Provide the [X, Y] coordinate of the cell's center where the given text is located.  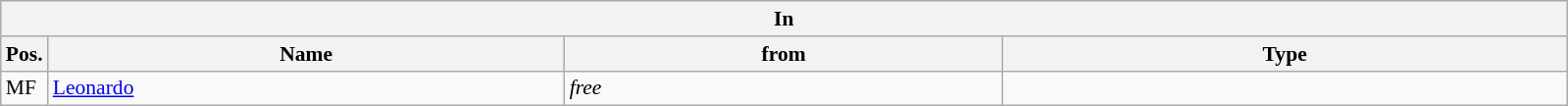
Type [1285, 54]
Pos. [25, 54]
from [784, 54]
Leonardo [306, 88]
free [784, 88]
MF [25, 88]
In [784, 19]
Name [306, 54]
